Capture the cell that displays the provided text and extract its (x, y) central coordinate. 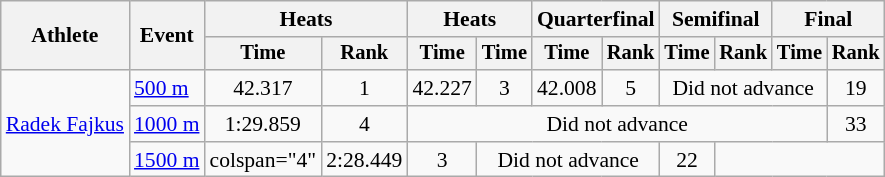
42.317 (262, 88)
Event (166, 36)
Quarterfinal (596, 19)
Athlete (65, 36)
1000 m (166, 124)
42.008 (567, 88)
19 (856, 88)
Radek Fajkus (65, 124)
42.227 (442, 88)
5 (631, 88)
Semifinal (716, 19)
500 m (166, 88)
1:29.859 (262, 124)
4 (364, 124)
Final (828, 19)
1 (364, 88)
33 (856, 124)
3 (504, 88)
